Search for the cell housing the specified text and yield its (x, y) center coordinate. 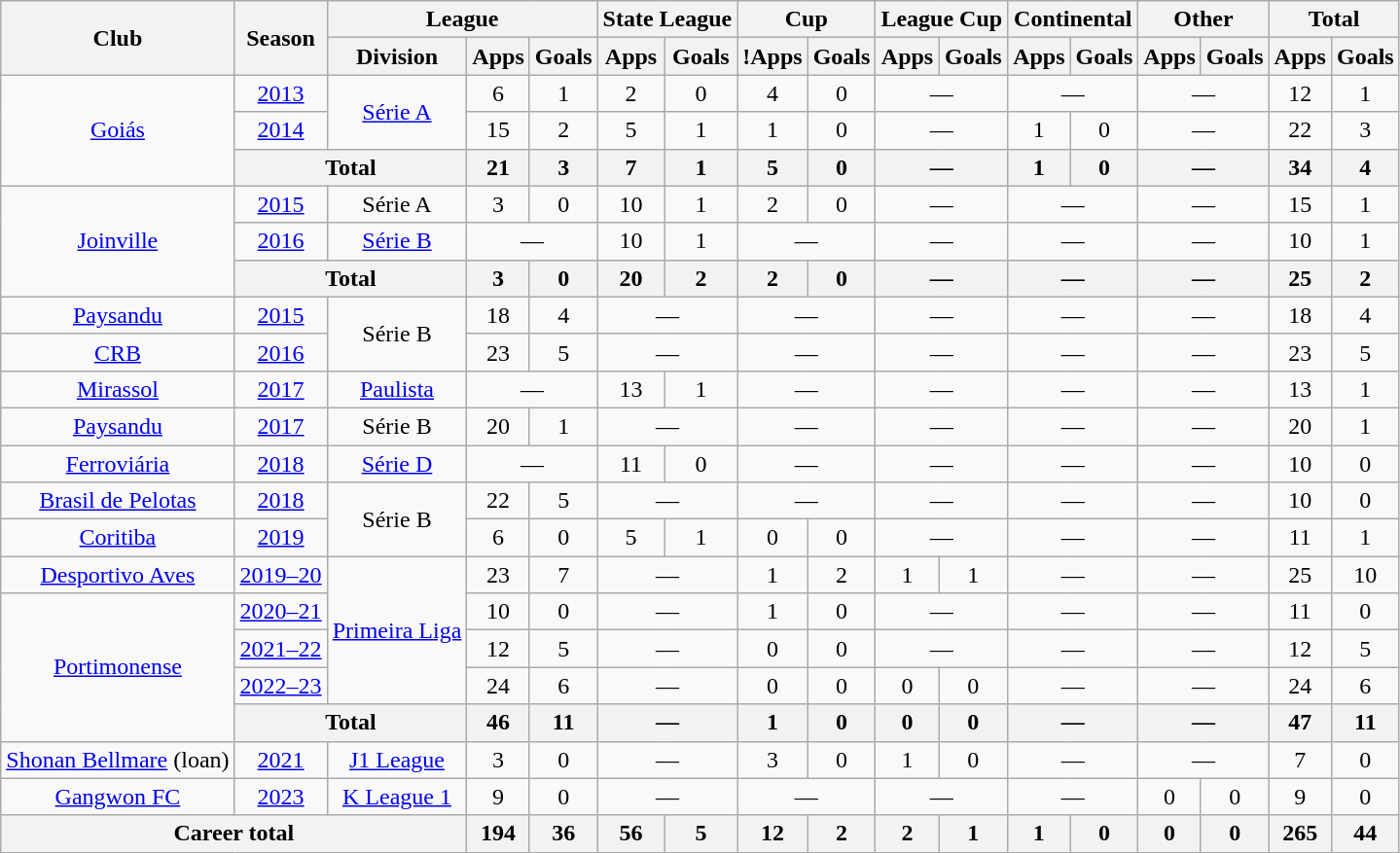
46 (498, 723)
Desportivo Aves (118, 575)
Club (118, 38)
Shonan Bellmare (loan) (118, 760)
34 (1300, 167)
2020–21 (280, 612)
Paulista (397, 389)
2013 (280, 93)
44 (1365, 834)
2019 (280, 538)
League Cup (942, 19)
21 (498, 167)
Career total (233, 834)
2021–22 (280, 649)
Coritiba (118, 538)
36 (563, 834)
56 (630, 834)
Joinville (118, 241)
Cup (807, 19)
State League (667, 19)
Season (280, 38)
Gangwon FC (118, 797)
Portimonense (118, 667)
265 (1300, 834)
!Apps (772, 56)
Primeira Liga (397, 630)
2021 (280, 760)
CRB (118, 352)
K League 1 (397, 797)
Brasil de Pelotas (118, 501)
47 (1300, 723)
Ferroviária (118, 464)
2014 (280, 130)
2022–23 (280, 686)
Mirassol (118, 389)
2023 (280, 797)
Série D (397, 464)
League (462, 19)
Goiás (118, 130)
Other (1203, 19)
J1 League (397, 760)
Continental (1073, 19)
Division (397, 56)
2019–20 (280, 575)
194 (498, 834)
